Pinpoint the cell where the given text exists, returning its (X, Y) midpoint coordinate. 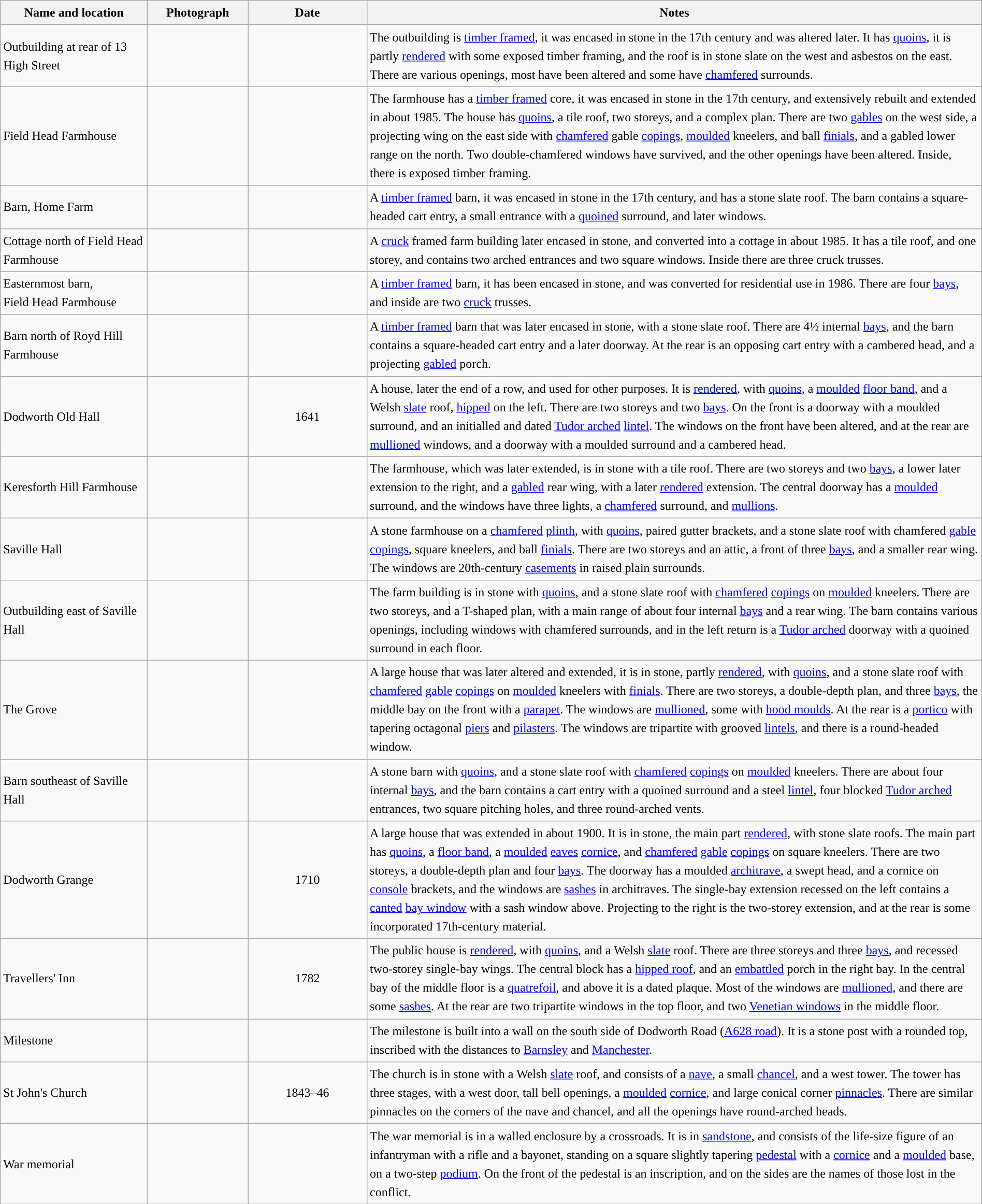
Travellers' Inn (74, 979)
Cottage north of Field Head Farmhouse (74, 250)
Outbuilding at rear of 13 High Street (74, 56)
1782 (308, 979)
Saville Hall (74, 549)
1843–46 (308, 1093)
Milestone (74, 1040)
Barn southeast of Saville Hall (74, 791)
Photograph (198, 12)
Outbuilding east of Saville Hall (74, 620)
Notes (674, 12)
Date (308, 12)
1710 (308, 880)
Easternmost barn,Field Head Farmhouse (74, 293)
1641 (308, 417)
Dodworth Old Hall (74, 417)
The Grove (74, 710)
War memorial (74, 1164)
Barn, Home Farm (74, 207)
Field Head Farmhouse (74, 136)
Barn north of Royd Hill Farmhouse (74, 345)
Keresforth Hill Farmhouse (74, 487)
Dodworth Grange (74, 880)
St John's Church (74, 1093)
Name and location (74, 12)
